Return [X, Y] of the center of cell containing provided text 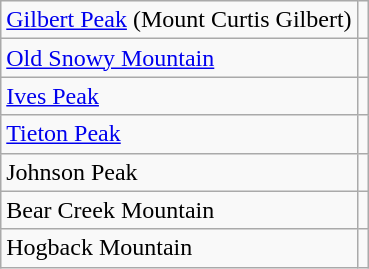
Old Snowy Mountain [179, 58]
Ives Peak [179, 96]
Johnson Peak [179, 172]
Hogback Mountain [179, 248]
Tieton Peak [179, 134]
Gilbert Peak (Mount Curtis Gilbert) [179, 20]
Bear Creek Mountain [179, 210]
